Locate the cell with the specified text and output its (x, y) center coordinate. 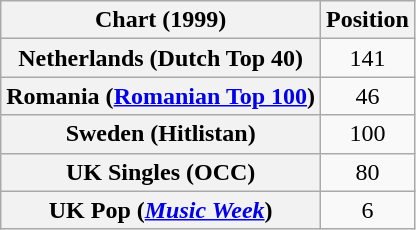
Sweden (Hitlistan) (161, 134)
46 (368, 96)
Netherlands (Dutch Top 40) (161, 58)
141 (368, 58)
6 (368, 210)
80 (368, 172)
Position (368, 20)
Chart (1999) (161, 20)
UK Pop (Music Week) (161, 210)
UK Singles (OCC) (161, 172)
100 (368, 134)
Romania (Romanian Top 100) (161, 96)
